Scan for the cell matching the given text and deliver its (x, y) coordinate at center. 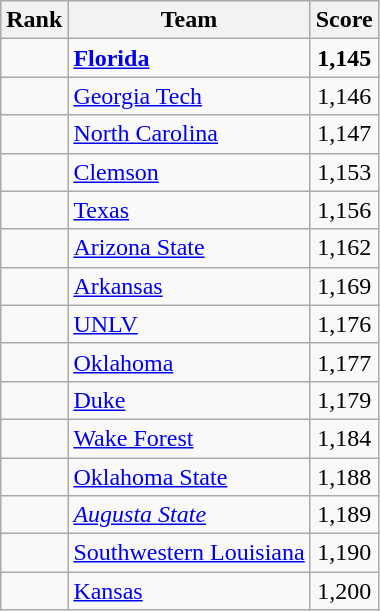
1,169 (344, 286)
Clemson (189, 172)
North Carolina (189, 134)
1,190 (344, 553)
1,184 (344, 438)
Duke (189, 400)
Florida (189, 58)
Wake Forest (189, 438)
Arizona State (189, 248)
Team (189, 20)
1,189 (344, 515)
1,188 (344, 477)
Georgia Tech (189, 96)
Texas (189, 210)
Kansas (189, 591)
Oklahoma (189, 362)
Southwestern Louisiana (189, 553)
1,156 (344, 210)
Oklahoma State (189, 477)
1,179 (344, 400)
Rank (34, 20)
Arkansas (189, 286)
1,147 (344, 134)
Score (344, 20)
1,177 (344, 362)
1,145 (344, 58)
1,146 (344, 96)
1,153 (344, 172)
Augusta State (189, 515)
1,176 (344, 324)
UNLV (189, 324)
1,162 (344, 248)
1,200 (344, 591)
